Detect which cell encompasses the target text, then output its [X, Y] center coordinate. 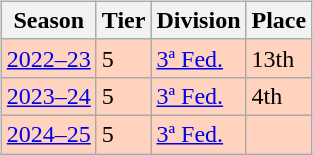
13th [279, 58]
Division [198, 20]
2022–23 [48, 58]
4th [279, 96]
Place [279, 20]
2024–25 [48, 134]
Tier [124, 20]
2023–24 [48, 96]
Season [48, 20]
